Find where the given text appears and provide that cell's center as (X, Y) coordinate. 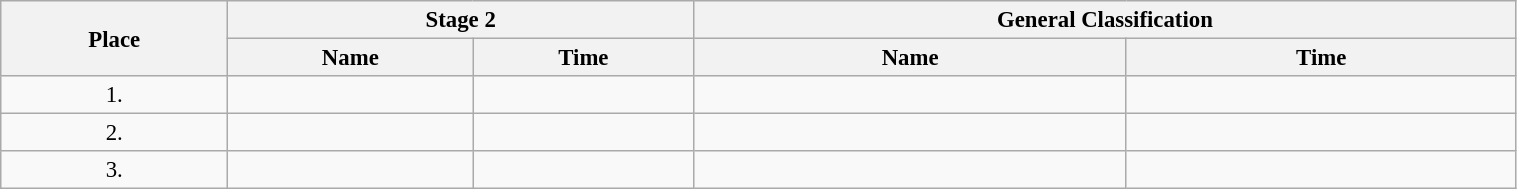
3. (114, 170)
1. (114, 95)
2. (114, 133)
Stage 2 (461, 20)
General Classification (1105, 20)
Place (114, 38)
